Locate the cell with the specified text and output its [X, Y] center coordinate. 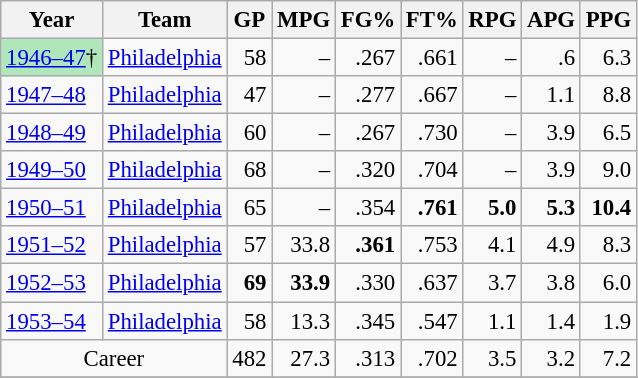
69 [250, 283]
60 [250, 133]
Career [114, 358]
13.3 [304, 321]
33.8 [304, 245]
47 [250, 95]
3.5 [492, 358]
.730 [432, 133]
1.4 [552, 321]
1947–48 [52, 95]
Team [164, 20]
APG [552, 20]
.667 [432, 95]
8.3 [608, 245]
MPG [304, 20]
33.9 [304, 283]
PPG [608, 20]
65 [250, 208]
.547 [432, 321]
.313 [368, 358]
.354 [368, 208]
.320 [368, 170]
.345 [368, 321]
4.9 [552, 245]
482 [250, 358]
5.3 [552, 208]
.702 [432, 358]
GP [250, 20]
6.0 [608, 283]
.330 [368, 283]
FT% [432, 20]
8.8 [608, 95]
5.0 [492, 208]
9.0 [608, 170]
.661 [432, 58]
1946–47† [52, 58]
FG% [368, 20]
3.7 [492, 283]
27.3 [304, 358]
7.2 [608, 358]
1.9 [608, 321]
4.1 [492, 245]
3.2 [552, 358]
Year [52, 20]
1948–49 [52, 133]
.277 [368, 95]
10.4 [608, 208]
.753 [432, 245]
57 [250, 245]
1951–52 [52, 245]
1949–50 [52, 170]
1950–51 [52, 208]
.761 [432, 208]
3.8 [552, 283]
1953–54 [52, 321]
1952–53 [52, 283]
.6 [552, 58]
.637 [432, 283]
68 [250, 170]
RPG [492, 20]
6.5 [608, 133]
6.3 [608, 58]
.704 [432, 170]
.361 [368, 245]
